Locate the cell with the specified text and output its [X, Y] center coordinate. 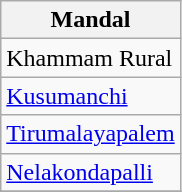
Tirumalayapalem [90, 134]
Kusumanchi [90, 96]
Nelakondapalli [90, 172]
Mandal [90, 20]
Khammam Rural [90, 58]
